Output the [x, y] coordinate of the center of the cell containing the given text.  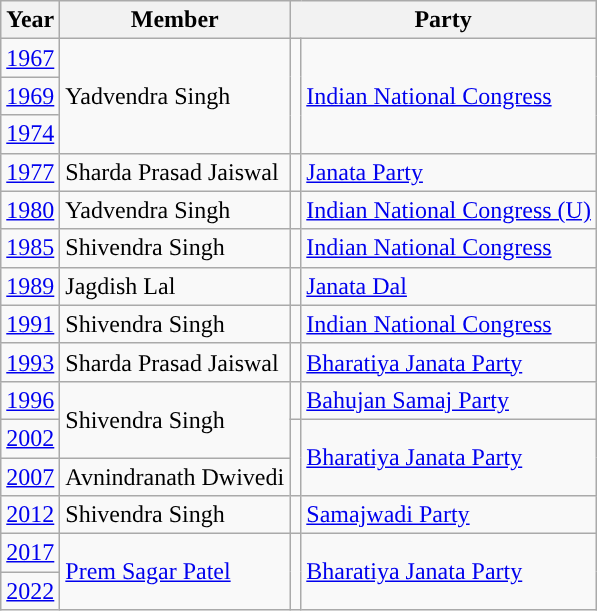
2002 [30, 438]
1980 [30, 210]
1991 [30, 324]
2007 [30, 477]
Indian National Congress (U) [449, 210]
1974 [30, 134]
Bahujan Samaj Party [449, 400]
1993 [30, 362]
Member [175, 20]
Jagdish Lal [175, 286]
1969 [30, 96]
Janata Dal [449, 286]
1967 [30, 58]
1977 [30, 172]
Prem Sagar Patel [175, 572]
1985 [30, 248]
Avnindranath Dwivedi [175, 477]
Samajwadi Party [449, 515]
2022 [30, 591]
1989 [30, 286]
Party [444, 20]
Janata Party [449, 172]
2012 [30, 515]
1996 [30, 400]
Year [30, 20]
2017 [30, 553]
